Provide the (X, Y) coordinate of the cell's center where the given text is located.  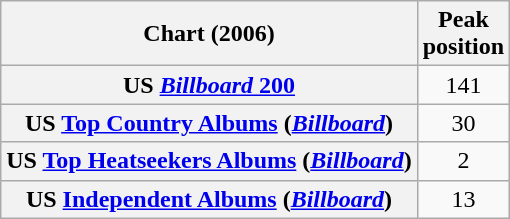
US Billboard 200 (209, 85)
US Independent Albums (Billboard) (209, 199)
US Top Country Albums (Billboard) (209, 123)
13 (463, 199)
141 (463, 85)
2 (463, 161)
US Top Heatseekers Albums (Billboard) (209, 161)
30 (463, 123)
Peak position (463, 34)
Chart (2006) (209, 34)
